For the text-containing cell, return its midpoint in (X, Y) coordinate format. 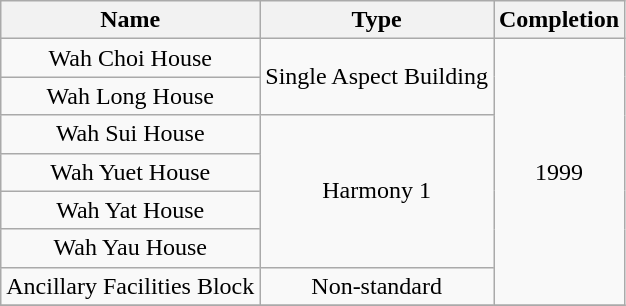
Completion (560, 20)
Wah Long House (130, 96)
Wah Sui House (130, 134)
Single Aspect Building (377, 77)
Non-standard (377, 286)
Wah Yuet House (130, 172)
Ancillary Facilities Block (130, 286)
Wah Choi House (130, 58)
Wah Yat House (130, 210)
Type (377, 20)
Name (130, 20)
Harmony 1 (377, 191)
1999 (560, 172)
Wah Yau House (130, 248)
